Return [X, Y] of the center of cell containing provided text 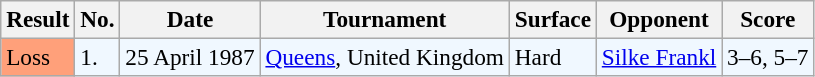
Date [190, 19]
Result [38, 19]
Score [768, 19]
Opponent [658, 19]
Queens, United Kingdom [384, 57]
No. [98, 19]
Tournament [384, 19]
3–6, 5–7 [768, 57]
25 April 1987 [190, 57]
Loss [38, 57]
Silke Frankl [658, 57]
Surface [552, 19]
Hard [552, 57]
1. [98, 57]
